Return the [x, y] coordinate for the center point of the cell that contains the specified text.  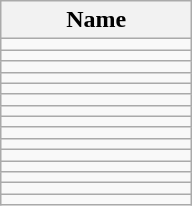
Name [96, 20]
